Capture the cell that displays the provided text and extract its (x, y) central coordinate. 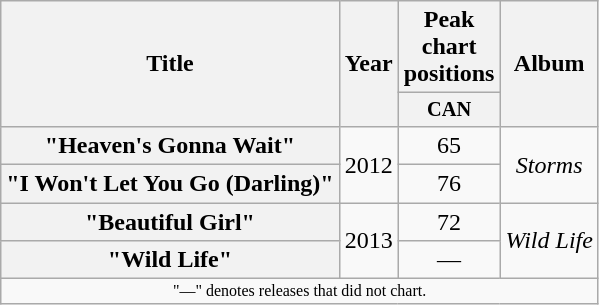
Year (368, 64)
"Wild Life" (170, 260)
2012 (368, 164)
Peak chart positions (449, 47)
Title (170, 64)
2013 (368, 241)
65 (449, 145)
"I Won't Let You Go (Darling)" (170, 184)
"Beautiful Girl" (170, 222)
76 (449, 184)
72 (449, 222)
Album (549, 64)
"—" denotes releases that did not chart. (300, 291)
Storms (549, 164)
"Heaven's Gonna Wait" (170, 145)
— (449, 260)
Wild Life (549, 241)
CAN (449, 110)
